Capture the cell that displays the provided text and extract its [X, Y] central coordinate. 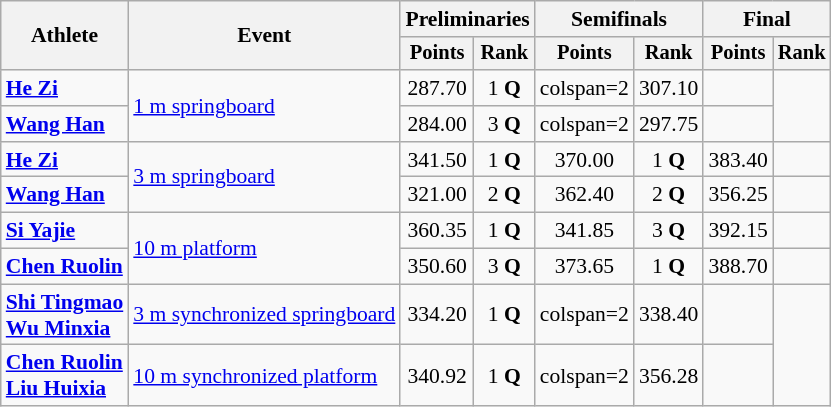
3 m springboard [264, 178]
Si Yajie [65, 231]
287.70 [437, 88]
338.40 [668, 314]
Chen RuolinLiu Huixia [65, 376]
370.00 [584, 160]
340.92 [437, 376]
Preliminaries [467, 19]
388.70 [738, 267]
356.28 [668, 376]
360.35 [437, 231]
307.10 [668, 88]
Chen Ruolin [65, 267]
Shi TingmaoWu Minxia [65, 314]
341.50 [437, 160]
Final [766, 19]
341.85 [584, 231]
Event [264, 36]
10 m platform [264, 248]
321.00 [437, 195]
284.00 [437, 124]
Athlete [65, 36]
362.40 [584, 195]
1 m springboard [264, 106]
297.75 [668, 124]
3 m synchronized springboard [264, 314]
356.25 [738, 195]
350.60 [437, 267]
383.40 [738, 160]
392.15 [738, 231]
373.65 [584, 267]
334.20 [437, 314]
10 m synchronized platform [264, 376]
Semifinals [620, 19]
